Pinpoint the cell where the given text exists, returning its (x, y) midpoint coordinate. 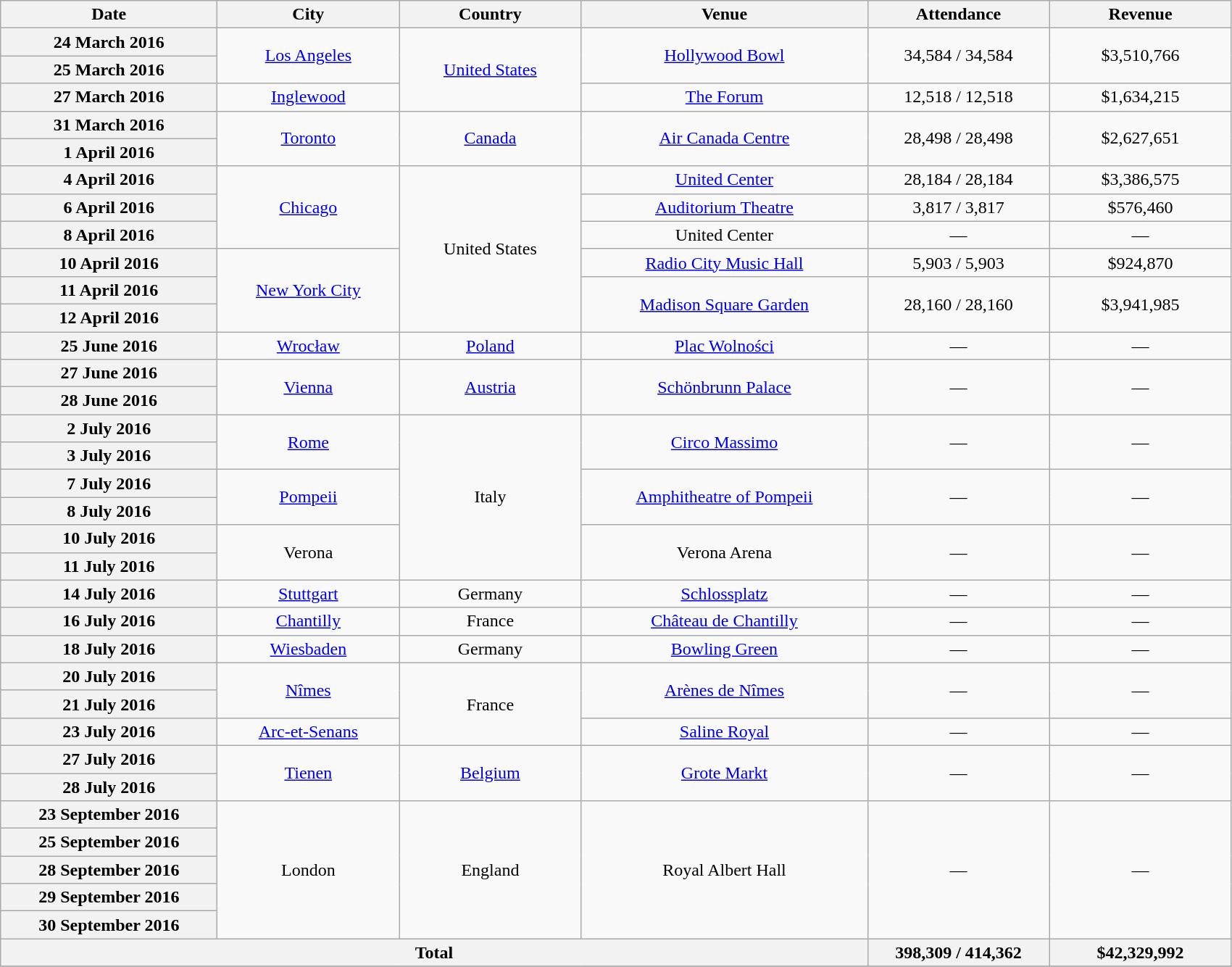
$3,941,985 (1141, 304)
Date (109, 14)
31 March 2016 (109, 125)
27 July 2016 (109, 759)
The Forum (725, 97)
28,160 / 28,160 (958, 304)
23 September 2016 (109, 815)
Inglewood (309, 97)
28,498 / 28,498 (958, 138)
24 March 2016 (109, 42)
England (490, 870)
$3,510,766 (1141, 56)
City (309, 14)
16 July 2016 (109, 621)
20 July 2016 (109, 676)
Bowling Green (725, 649)
Madison Square Garden (725, 304)
Canada (490, 138)
3 July 2016 (109, 456)
28,184 / 28,184 (958, 180)
10 April 2016 (109, 262)
34,584 / 34,584 (958, 56)
Poland (490, 346)
Italy (490, 497)
Radio City Music Hall (725, 262)
11 July 2016 (109, 566)
3,817 / 3,817 (958, 207)
12 April 2016 (109, 318)
$576,460 (1141, 207)
Chicago (309, 207)
27 March 2016 (109, 97)
Rome (309, 442)
14 July 2016 (109, 594)
Schlossplatz (725, 594)
Chantilly (309, 621)
18 July 2016 (109, 649)
Air Canada Centre (725, 138)
Stuttgart (309, 594)
$42,329,992 (1141, 953)
25 March 2016 (109, 70)
Auditorium Theatre (725, 207)
New York City (309, 290)
Venue (725, 14)
London (309, 870)
Hollywood Bowl (725, 56)
12,518 / 12,518 (958, 97)
28 September 2016 (109, 870)
11 April 2016 (109, 290)
Arc-et-Senans (309, 731)
Verona (309, 552)
Verona Arena (725, 552)
25 June 2016 (109, 346)
8 July 2016 (109, 511)
Amphitheatre of Pompeii (725, 497)
Attendance (958, 14)
Los Angeles (309, 56)
10 July 2016 (109, 539)
Belgium (490, 773)
21 July 2016 (109, 704)
Arènes de Nîmes (725, 690)
6 April 2016 (109, 207)
1 April 2016 (109, 152)
5,903 / 5,903 (958, 262)
Tienen (309, 773)
Wiesbaden (309, 649)
4 April 2016 (109, 180)
Wrocław (309, 346)
Toronto (309, 138)
$2,627,651 (1141, 138)
30 September 2016 (109, 925)
28 June 2016 (109, 401)
Grote Markt (725, 773)
Circo Massimo (725, 442)
27 June 2016 (109, 373)
$3,386,575 (1141, 180)
Austria (490, 387)
7 July 2016 (109, 483)
8 April 2016 (109, 235)
29 September 2016 (109, 897)
Nîmes (309, 690)
Total (434, 953)
$1,634,215 (1141, 97)
Revenue (1141, 14)
23 July 2016 (109, 731)
Château de Chantilly (725, 621)
Vienna (309, 387)
25 September 2016 (109, 842)
Royal Albert Hall (725, 870)
Schönbrunn Palace (725, 387)
$924,870 (1141, 262)
398,309 / 414,362 (958, 953)
Plac Wolności (725, 346)
28 July 2016 (109, 787)
2 July 2016 (109, 428)
Pompeii (309, 497)
Country (490, 14)
Saline Royal (725, 731)
